Detect which cell encompasses the target text, then output its (x, y) center coordinate. 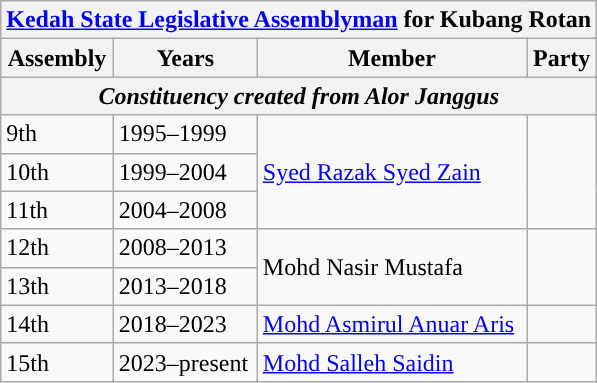
2013–2018 (185, 286)
2023–present (185, 362)
Assembly (58, 58)
15th (58, 362)
Syed Razak Syed Zain (392, 172)
2008–2013 (185, 248)
Years (185, 58)
12th (58, 248)
Party (562, 58)
9th (58, 134)
Constituency created from Alor Janggus (299, 96)
10th (58, 172)
1995–1999 (185, 134)
13th (58, 286)
Kedah State Legislative Assemblyman for Kubang Rotan (299, 20)
Mohd Asmirul Anuar Aris (392, 324)
2004–2008 (185, 210)
14th (58, 324)
Member (392, 58)
2018–2023 (185, 324)
Mohd Salleh Saidin (392, 362)
1999–2004 (185, 172)
Mohd Nasir Mustafa (392, 267)
11th (58, 210)
